Output the (X, Y) coordinate of the center of the cell containing the given text.  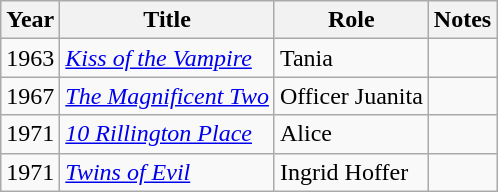
Alice (351, 134)
10 Rillington Place (168, 134)
Officer Juanita (351, 96)
Notes (462, 20)
1963 (30, 58)
Twins of Evil (168, 172)
Role (351, 20)
Year (30, 20)
The Magnificent Two (168, 96)
1967 (30, 96)
Title (168, 20)
Tania (351, 58)
Ingrid Hoffer (351, 172)
Kiss of the Vampire (168, 58)
